From the cell containing the given text, extract its center point as (X, Y) coordinate. 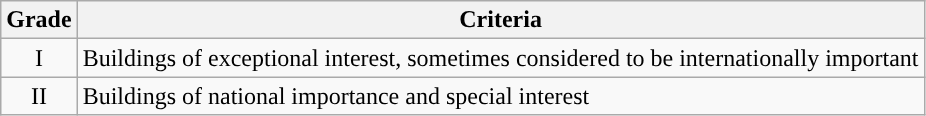
II (39, 96)
Buildings of national importance and special interest (500, 96)
Criteria (500, 20)
I (39, 58)
Grade (39, 20)
Buildings of exceptional interest, sometimes considered to be internationally important (500, 58)
